Return the [X, Y] coordinate for the center point of the cell that contains the specified text.  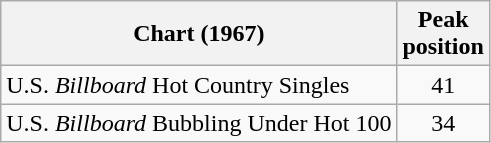
U.S. Billboard Hot Country Singles [199, 85]
Chart (1967) [199, 34]
Peakposition [443, 34]
34 [443, 123]
41 [443, 85]
U.S. Billboard Bubbling Under Hot 100 [199, 123]
